From the cell containing the given text, extract its center point as [x, y] coordinate. 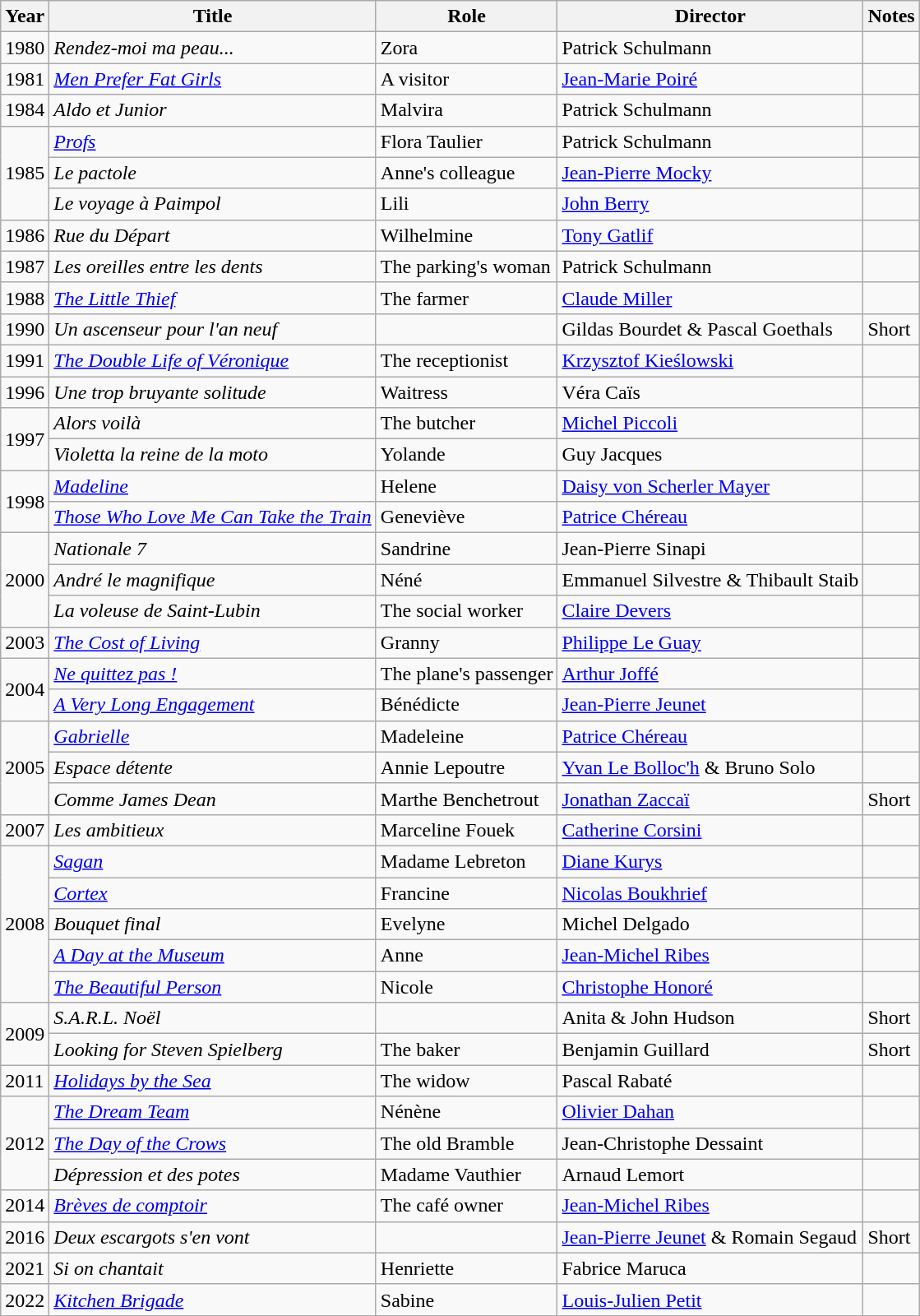
Néné [467, 580]
Francine [467, 892]
Notes [891, 16]
2022 [25, 1300]
1985 [25, 173]
Emmanuel Silvestre & Thibault Staib [710, 580]
Arthur Joffé [710, 674]
Malvira [467, 110]
The baker [467, 1050]
Gabrielle [213, 736]
The Day of the Crows [213, 1143]
Title [213, 16]
Ne quittez pas ! [213, 674]
2011 [25, 1081]
Anne's colleague [467, 173]
1988 [25, 298]
2012 [25, 1143]
Bénédicte [467, 705]
Alors voilà [213, 424]
Madame Vauthier [467, 1175]
1998 [25, 502]
Madeline [213, 486]
The farmer [467, 298]
Yvan Le Bolloc'h & Bruno Solo [710, 767]
Guy Jacques [710, 455]
2005 [25, 767]
1980 [25, 48]
2014 [25, 1206]
Evelyne [467, 924]
Jean-Marie Poiré [710, 79]
1981 [25, 79]
Sagan [213, 861]
Véra Caïs [710, 392]
Comme James Dean [213, 799]
La voleuse de Saint-Lubin [213, 611]
1987 [25, 266]
Flora Taulier [467, 141]
Lili [467, 204]
Yolande [467, 455]
Michel Delgado [710, 924]
2009 [25, 1034]
The Dream Team [213, 1112]
2003 [25, 642]
1990 [25, 329]
The parking's woman [467, 266]
Claire Devers [710, 611]
The widow [467, 1081]
Un ascenseur pour l'an neuf [213, 329]
Jean-Christophe Dessaint [710, 1143]
Philippe Le Guay [710, 642]
1996 [25, 392]
Nationale 7 [213, 549]
Anne [467, 956]
S.A.R.L. Noël [213, 1018]
1997 [25, 439]
Krzysztof Kieślowski [710, 360]
Nicole [467, 987]
Director [710, 16]
Anita & John Hudson [710, 1018]
Jean-Pierre Jeunet [710, 705]
Looking for Steven Spielberg [213, 1050]
Dépression et des potes [213, 1175]
Men Prefer Fat Girls [213, 79]
A Very Long Engagement [213, 705]
Bouquet final [213, 924]
The café owner [467, 1206]
Espace détente [213, 767]
The Double Life of Véronique [213, 360]
Nicolas Boukhrief [710, 892]
Violetta la reine de la moto [213, 455]
Daisy von Scherler Mayer [710, 486]
Cortex [213, 892]
Marceline Fouek [467, 830]
1991 [25, 360]
1986 [25, 235]
Annie Lepoutre [467, 767]
Une trop bruyante solitude [213, 392]
Granny [467, 642]
Kitchen Brigade [213, 1300]
The butcher [467, 424]
Henriette [467, 1268]
2008 [25, 924]
Waitress [467, 392]
Benjamin Guillard [710, 1050]
Role [467, 16]
The Little Thief [213, 298]
Aldo et Junior [213, 110]
Michel Piccoli [710, 424]
Pascal Rabaté [710, 1081]
2000 [25, 580]
Deux escargots s'en vont [213, 1237]
Olivier Dahan [710, 1112]
2016 [25, 1237]
Louis-Julien Petit [710, 1300]
Le pactole [213, 173]
Brèves de comptoir [213, 1206]
Those Who Love Me Can Take the Train [213, 517]
Madeleine [467, 736]
The Cost of Living [213, 642]
Christophe Honoré [710, 987]
Zora [467, 48]
Jonathan Zaccaï [710, 799]
Les oreilles entre les dents [213, 266]
Jean-Pierre Mocky [710, 173]
Geneviève [467, 517]
Holidays by the Sea [213, 1081]
2021 [25, 1268]
Diane Kurys [710, 861]
John Berry [710, 204]
The plane's passenger [467, 674]
Les ambitieux [213, 830]
2004 [25, 689]
A Day at the Museum [213, 956]
Rue du Départ [213, 235]
Helene [467, 486]
Si on chantait [213, 1268]
The social worker [467, 611]
Jean-Pierre Sinapi [710, 549]
1984 [25, 110]
Gildas Bourdet & Pascal Goethals [710, 329]
Wilhelmine [467, 235]
Arnaud Lemort [710, 1175]
Catherine Corsini [710, 830]
A visitor [467, 79]
Madame Lebreton [467, 861]
Profs [213, 141]
The Beautiful Person [213, 987]
Fabrice Maruca [710, 1268]
Sandrine [467, 549]
Rendez-moi ma peau... [213, 48]
Year [25, 16]
Sabine [467, 1300]
The old Bramble [467, 1143]
Marthe Benchetrout [467, 799]
Le voyage à Paimpol [213, 204]
André le magnifique [213, 580]
Claude Miller [710, 298]
Nénène [467, 1112]
The receptionist [467, 360]
2007 [25, 830]
Jean-Pierre Jeunet & Romain Segaud [710, 1237]
Tony Gatlif [710, 235]
